Pinpoint the cell where the given text exists, returning its (x, y) midpoint coordinate. 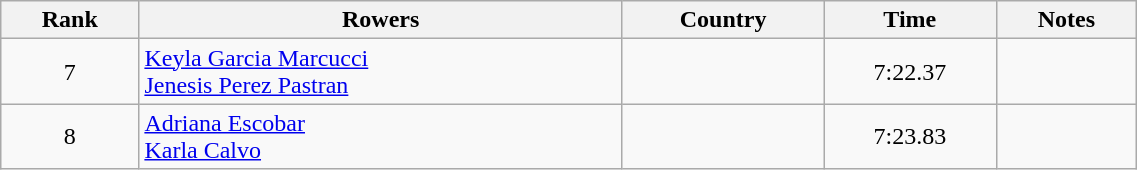
Rank (70, 20)
Keyla Garcia MarcucciJenesis Perez Pastran (381, 72)
Country (722, 20)
Adriana EscobarKarla Calvo (381, 136)
Notes (1066, 20)
7 (70, 72)
8 (70, 136)
7:22.37 (910, 72)
Time (910, 20)
Rowers (381, 20)
7:23.83 (910, 136)
